Output the (x, y) coordinate of the center of the cell containing the given text.  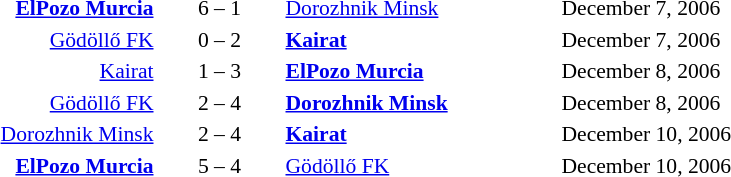
1 – 3 (220, 71)
0 – 2 (220, 40)
ElPozo Murcia (420, 71)
Dorozhnik Minsk (420, 102)
